Locate the cell with the specified text and output its [X, Y] center coordinate. 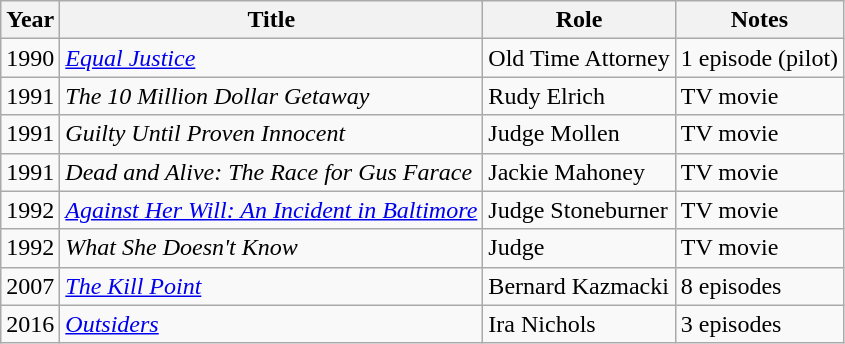
Year [30, 20]
Notes [759, 20]
The 10 Million Dollar Getaway [272, 96]
8 episodes [759, 286]
Against Her Will: An Incident in Baltimore [272, 210]
Ira Nichols [579, 324]
Role [579, 20]
Judge Stoneburner [579, 210]
3 episodes [759, 324]
Dead and Alive: The Race for Gus Farace [272, 172]
Guilty Until Proven Innocent [272, 134]
What She Doesn't Know [272, 248]
Title [272, 20]
1 episode (pilot) [759, 58]
2007 [30, 286]
1990 [30, 58]
Equal Justice [272, 58]
Judge Mollen [579, 134]
Rudy Elrich [579, 96]
The Kill Point [272, 286]
Judge [579, 248]
2016 [30, 324]
Bernard Kazmacki [579, 286]
Outsiders [272, 324]
Old Time Attorney [579, 58]
Jackie Mahoney [579, 172]
